Scan for the cell matching the given text and deliver its (x, y) coordinate at center. 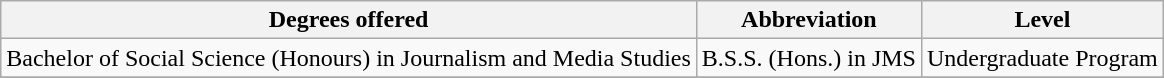
Undergraduate Program (1042, 58)
Level (1042, 20)
B.S.S. (Hons.) in JMS (808, 58)
Degrees offered (349, 20)
Abbreviation (808, 20)
Bachelor of Social Science (Honours) in Journalism and Media Studies (349, 58)
